Locate the cell with the specified text and output its (x, y) center coordinate. 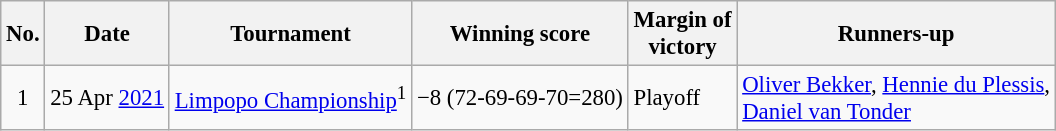
−8 (72-69-69-70=280) (520, 98)
Limpopo Championship1 (290, 98)
Runners-up (896, 34)
No. (23, 34)
25 Apr 2021 (107, 98)
Playoff (682, 98)
Tournament (290, 34)
1 (23, 98)
Winning score (520, 34)
Margin ofvictory (682, 34)
Date (107, 34)
Oliver Bekker, Hennie du Plessis, Daniel van Tonder (896, 98)
